From the cell containing the given text, extract its center point as (X, Y) coordinate. 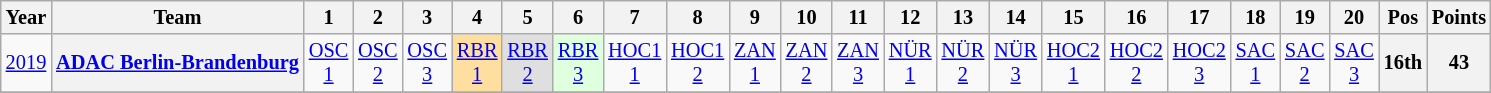
HOC21 (1074, 63)
5 (527, 17)
Team (178, 17)
18 (1256, 17)
16th (1403, 63)
OSC3 (428, 63)
15 (1074, 17)
3 (428, 17)
Year (26, 17)
43 (1459, 63)
NÜR1 (910, 63)
4 (477, 17)
ADAC Berlin-Brandenburg (178, 63)
19 (1304, 17)
ZAN3 (858, 63)
HOC11 (634, 63)
NÜR3 (1016, 63)
SAC3 (1354, 63)
8 (698, 17)
17 (1200, 17)
Points (1459, 17)
2019 (26, 63)
20 (1354, 17)
1 (328, 17)
16 (1136, 17)
NÜR2 (964, 63)
SAC2 (1304, 63)
SAC1 (1256, 63)
ZAN1 (755, 63)
14 (1016, 17)
7 (634, 17)
HOC22 (1136, 63)
RBR2 (527, 63)
ZAN2 (807, 63)
9 (755, 17)
13 (964, 17)
Pos (1403, 17)
12 (910, 17)
RBR3 (578, 63)
OSC2 (378, 63)
10 (807, 17)
6 (578, 17)
RBR1 (477, 63)
2 (378, 17)
HOC12 (698, 63)
OSC1 (328, 63)
HOC23 (1200, 63)
11 (858, 17)
